From the cell containing the given text, extract its center point as (x, y) coordinate. 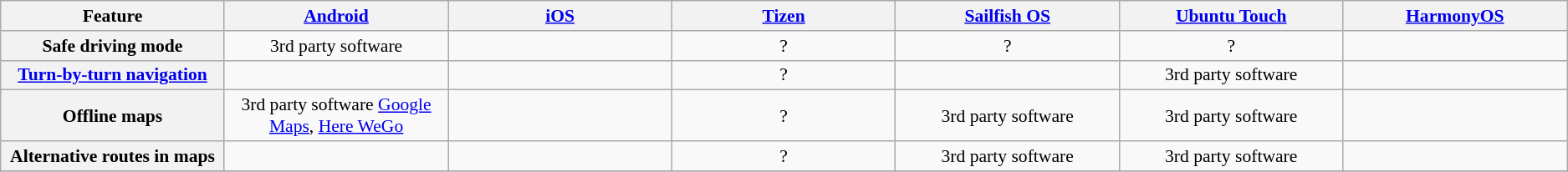
Turn-by-turn navigation (113, 75)
Android (336, 16)
Tizen (784, 16)
iOS (560, 16)
3rd party software Google Maps, Here WeGo (336, 115)
Safe driving mode (113, 46)
Feature (113, 16)
Sailfish OS (1008, 16)
Ubuntu Touch (1231, 16)
Alternative routes in maps (113, 156)
HarmonyOS (1455, 16)
Offline maps (113, 115)
